Provide the (x, y) coordinate of the cell's center where the given text is located.  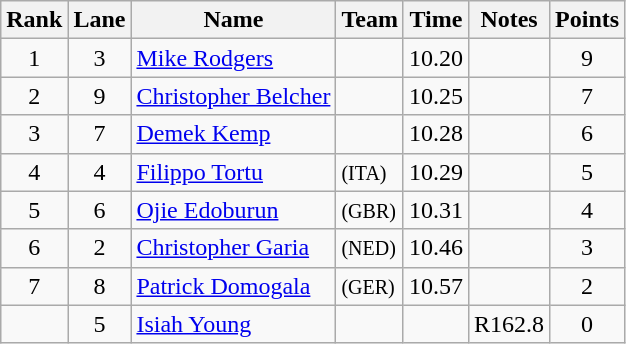
10.57 (436, 286)
(ITA) (370, 172)
1 (34, 58)
0 (588, 324)
Lane (100, 20)
Ojie Edoburun (234, 210)
Filippo Tortu (234, 172)
(GBR) (370, 210)
10.28 (436, 134)
Patrick Domogala (234, 286)
10.25 (436, 96)
Mike Rodgers (234, 58)
8 (100, 286)
Christopher Belcher (234, 96)
Team (370, 20)
(NED) (370, 248)
Time (436, 20)
Notes (510, 20)
10.20 (436, 58)
Points (588, 20)
10.31 (436, 210)
Isiah Young (234, 324)
10.46 (436, 248)
Name (234, 20)
10.29 (436, 172)
R162.8 (510, 324)
Christopher Garia (234, 248)
Rank (34, 20)
(GER) (370, 286)
Demek Kemp (234, 134)
